For the text-containing cell, return its midpoint in (X, Y) coordinate format. 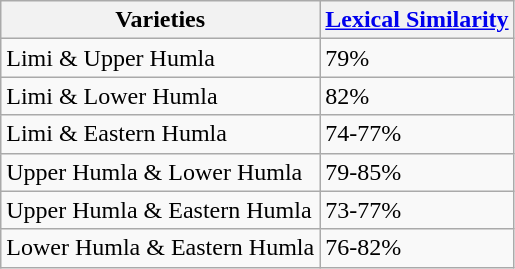
Upper Humla & Eastern Humla (160, 210)
Limi & Upper Humla (160, 58)
Limi & Lower Humla (160, 96)
73-77% (417, 210)
Lexical Similarity (417, 20)
Lower Humla & Eastern Humla (160, 248)
82% (417, 96)
Varieties (160, 20)
79-85% (417, 172)
74-77% (417, 134)
Limi & Eastern Humla (160, 134)
76-82% (417, 248)
Upper Humla & Lower Humla (160, 172)
79% (417, 58)
